Output the [X, Y] coordinate of the center of the cell containing the given text.  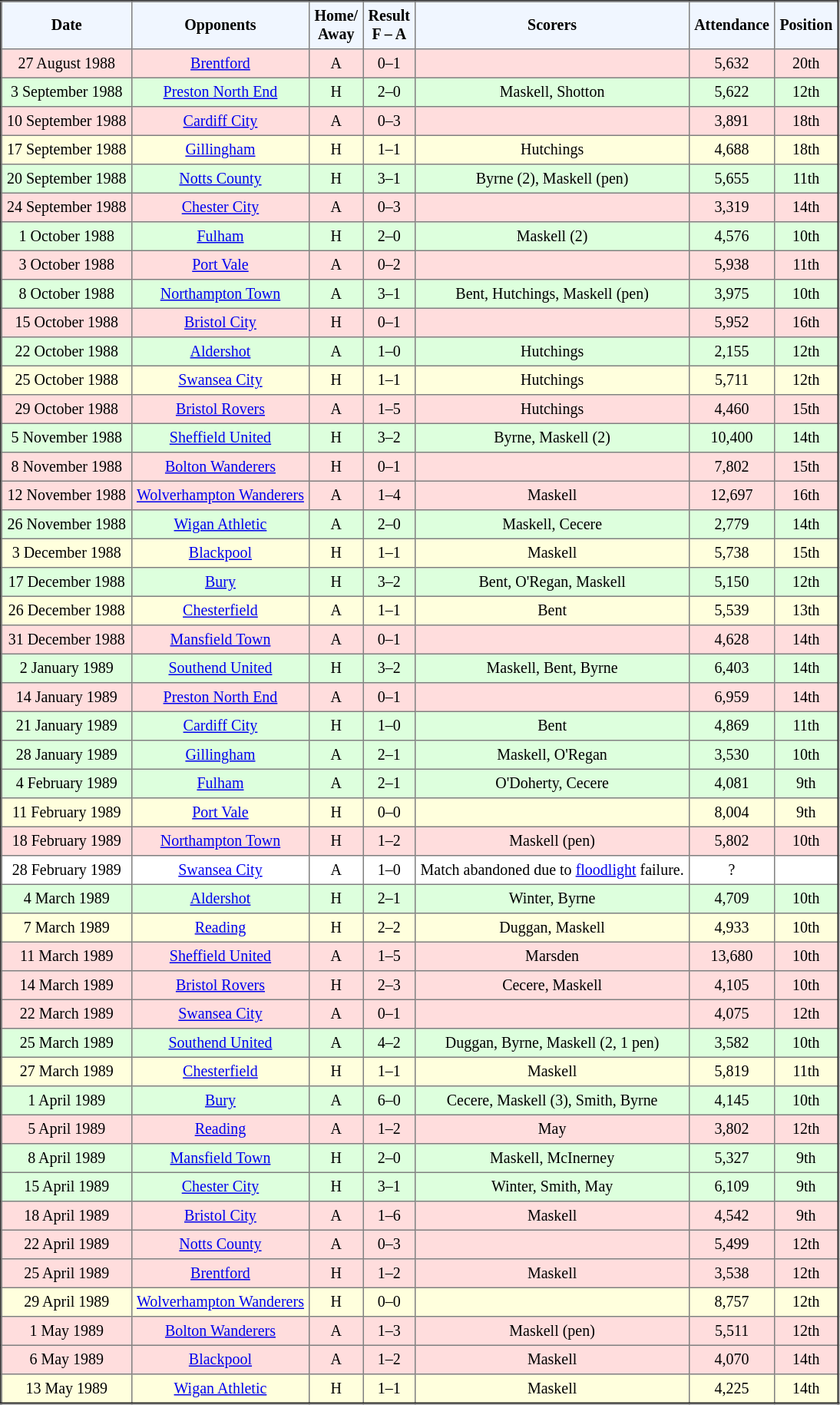
Marsden [553, 956]
3,538 [731, 1274]
5,511 [731, 1331]
22 March 1989 [67, 1014]
? [731, 870]
5,327 [731, 1158]
5,655 [731, 179]
8,757 [731, 1302]
4,225 [731, 1389]
21 January 1989 [67, 726]
6,959 [731, 698]
Duggan, Byrne, Maskell (2, 1 pen) [553, 1043]
3,530 [731, 755]
5,952 [731, 323]
4,075 [731, 1014]
3,319 [731, 207]
11 March 1989 [67, 956]
1 May 1989 [67, 1331]
17 September 1988 [67, 150]
2,779 [731, 525]
Cecere, Maskell [553, 986]
O'Doherty, Cecere [553, 784]
15 April 1989 [67, 1187]
22 October 1988 [67, 352]
May [553, 1129]
8,004 [731, 813]
25 October 1988 [67, 380]
5,150 [731, 582]
5,738 [731, 553]
31 December 1988 [67, 640]
2–3 [389, 986]
5,938 [731, 265]
5,632 [731, 64]
8 April 1989 [67, 1158]
14 January 1989 [67, 698]
5,539 [731, 611]
Maskell (2) [553, 237]
25 March 1989 [67, 1043]
Date [67, 25]
26 December 1988 [67, 611]
Maskell, Shotton [553, 92]
28 February 1989 [67, 870]
Opponents [220, 25]
4,460 [731, 409]
18 April 1989 [67, 1216]
ResultF – A [389, 25]
20th [806, 64]
18 February 1989 [67, 841]
17 December 1988 [67, 582]
14 March 1989 [67, 986]
5,711 [731, 380]
4,933 [731, 928]
0–2 [389, 265]
7,802 [731, 467]
2–2 [389, 928]
3,582 [731, 1043]
Maskell, Cecere [553, 525]
Cecere, Maskell (3), Smith, Byrne [553, 1101]
25 April 1989 [67, 1274]
27 March 1989 [67, 1072]
3 December 1988 [67, 553]
4,542 [731, 1216]
Match abandoned due to floodlight failure. [553, 870]
11 February 1989 [67, 813]
3,802 [731, 1129]
Bent, O'Regan, Maskell [553, 582]
6–0 [389, 1101]
7 March 1989 [67, 928]
12,697 [731, 495]
24 September 1988 [67, 207]
5 April 1989 [67, 1129]
28 January 1989 [67, 755]
5,499 [731, 1244]
4,576 [731, 237]
4,709 [731, 899]
8 November 1988 [67, 467]
3 September 1988 [67, 92]
1 April 1989 [67, 1101]
6 May 1989 [67, 1360]
Attendance [731, 25]
29 October 1988 [67, 409]
3,975 [731, 294]
20 September 1988 [67, 179]
Winter, Byrne [553, 899]
1–4 [389, 495]
6,403 [731, 668]
12 November 1988 [67, 495]
4–2 [389, 1043]
4 March 1989 [67, 899]
1–3 [389, 1331]
22 April 1989 [67, 1244]
10 September 1988 [67, 121]
Home/Away [336, 25]
Maskell, McInerney [553, 1158]
4,869 [731, 726]
4,070 [731, 1360]
4,145 [731, 1101]
3,891 [731, 121]
13th [806, 611]
2 January 1989 [67, 668]
4,688 [731, 150]
Byrne (2), Maskell (pen) [553, 179]
5,819 [731, 1072]
Winter, Smith, May [553, 1187]
5,802 [731, 841]
6,109 [731, 1187]
13,680 [731, 956]
26 November 1988 [67, 525]
Byrne, Maskell (2) [553, 438]
Bent, Hutchings, Maskell (pen) [553, 294]
1 October 1988 [67, 237]
1–6 [389, 1216]
5,622 [731, 92]
Duggan, Maskell [553, 928]
3 October 1988 [67, 265]
4,105 [731, 986]
Position [806, 25]
2,155 [731, 352]
13 May 1989 [67, 1389]
Scorers [553, 25]
5 November 1988 [67, 438]
4 February 1989 [67, 784]
15 October 1988 [67, 323]
8 October 1988 [67, 294]
29 April 1989 [67, 1302]
4,081 [731, 784]
Maskell, O'Regan [553, 755]
Maskell, Bent, Byrne [553, 668]
4,628 [731, 640]
27 August 1988 [67, 64]
10,400 [731, 438]
